Return [x, y] of the center of cell containing provided text 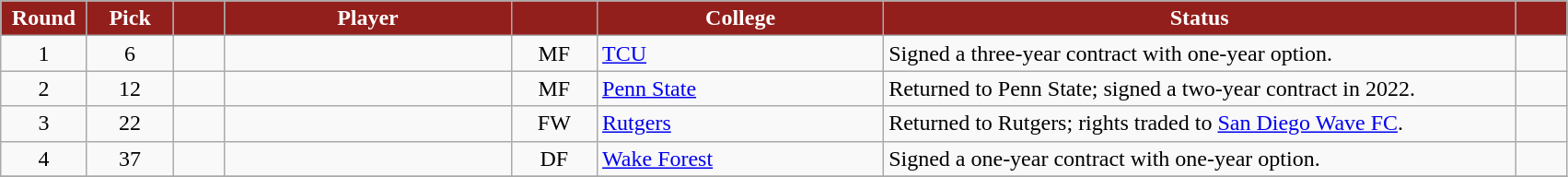
Penn State [740, 88]
2 [44, 88]
12 [130, 88]
4 [44, 159]
College [740, 18]
Signed a one-year contract with one-year option. [1200, 159]
TCU [740, 53]
Returned to Rutgers; rights traded to San Diego Wave FC. [1200, 124]
DF [554, 159]
37 [130, 159]
6 [130, 53]
FW [554, 124]
Wake Forest [740, 159]
1 [44, 53]
Returned to Penn State; signed a two-year contract in 2022. [1200, 88]
Pick [130, 18]
Signed a three-year contract with one-year option. [1200, 53]
Rutgers [740, 124]
Status [1200, 18]
Round [44, 18]
22 [130, 124]
3 [44, 124]
Player [368, 18]
